For the text-containing cell, return its midpoint in [x, y] coordinate format. 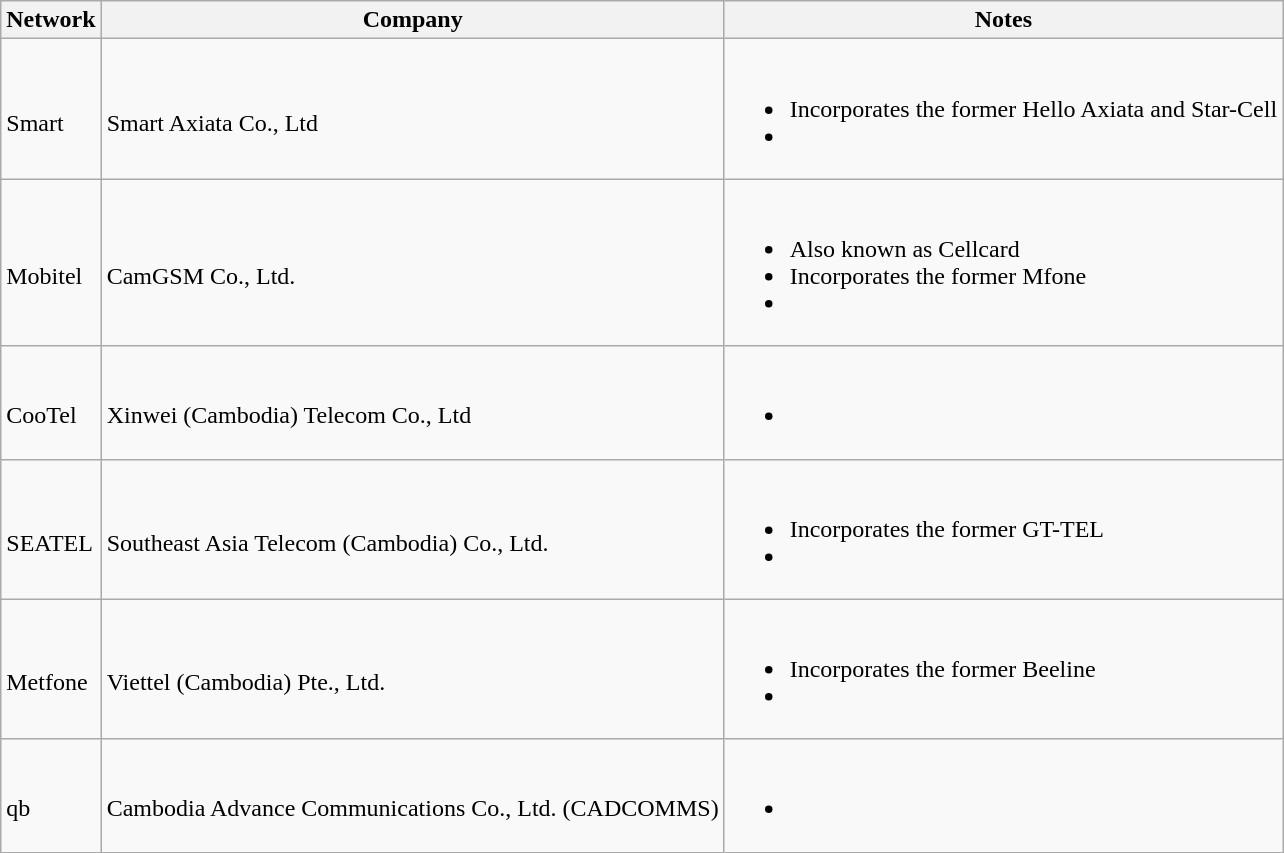
Southeast Asia Telecom (Cambodia) Co., Ltd. [412, 529]
Notes [1003, 20]
Incorporates the former Beeline [1003, 669]
Cambodia Advance Communications Co., Ltd. (CADCOMMS) [412, 796]
Smart Axiata Co., Ltd [412, 109]
Viettel (Cambodia) Pte., Ltd. [412, 669]
Mobitel [51, 262]
SEATEL [51, 529]
Smart [51, 109]
CooTel [51, 402]
Metfone [51, 669]
qb [51, 796]
Incorporates the former GT-TEL [1003, 529]
Also known as CellcardIncorporates the former Mfone [1003, 262]
Xinwei (Cambodia) Telecom Co., Ltd [412, 402]
Incorporates the former Hello Axiata and Star-Cell [1003, 109]
CamGSM Co., Ltd. [412, 262]
Company [412, 20]
Network [51, 20]
